Pinpoint the cell where the given text exists, returning its (X, Y) midpoint coordinate. 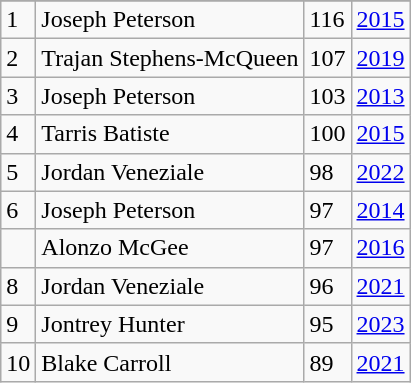
103 (328, 96)
3 (18, 96)
10 (18, 362)
8 (18, 286)
2016 (380, 248)
107 (328, 58)
2014 (380, 210)
2 (18, 58)
9 (18, 324)
6 (18, 210)
Trajan Stephens-McQueen (170, 58)
Jontrey Hunter (170, 324)
2022 (380, 172)
4 (18, 134)
Alonzo McGee (170, 248)
5 (18, 172)
Blake Carroll (170, 362)
95 (328, 324)
2013 (380, 96)
1 (18, 20)
96 (328, 286)
Tarris Batiste (170, 134)
100 (328, 134)
2023 (380, 324)
89 (328, 362)
2019 (380, 58)
116 (328, 20)
98 (328, 172)
